Locate the cell with the specified text and output its (X, Y) center coordinate. 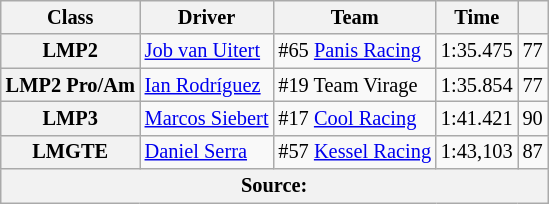
#65 Panis Racing (354, 51)
LMGTE (70, 152)
Marcos Siebert (207, 118)
LMP2 Pro/Am (70, 85)
Team (354, 17)
1:35.854 (477, 85)
87 (533, 152)
Job van Uitert (207, 51)
Time (477, 17)
#17 Cool Racing (354, 118)
#19 Team Virage (354, 85)
Class (70, 17)
#57 Kessel Racing (354, 152)
1:35.475 (477, 51)
LMP3 (70, 118)
Daniel Serra (207, 152)
Driver (207, 17)
1:43,103 (477, 152)
Ian Rodríguez (207, 85)
LMP2 (70, 51)
90 (533, 118)
1:41.421 (477, 118)
Source: (274, 186)
